For the text-containing cell, return its midpoint in [X, Y] coordinate format. 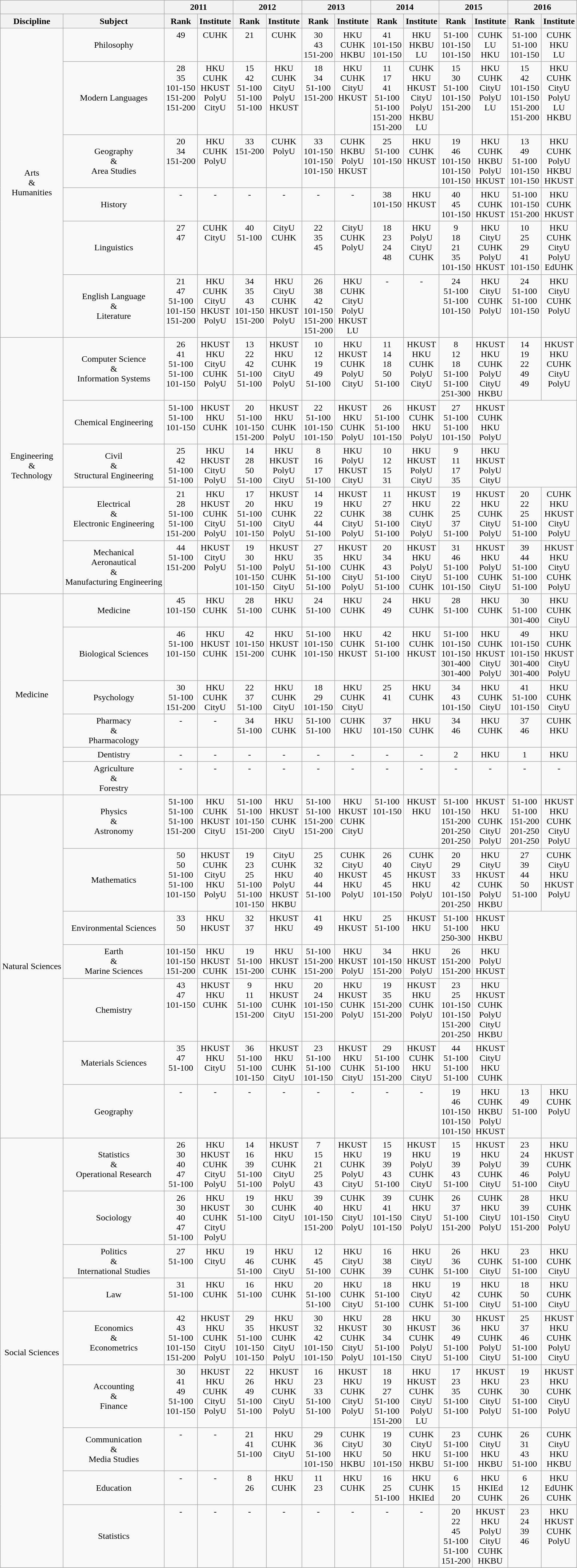
9111735 [456, 466]
293551-100101-150101-150 [250, 1338]
HKUSTHKUCityU [215, 1063]
2012 [267, 7]
Social Sciences [32, 1353]
154251-10051-10051-100 [250, 98]
51-10051-100151-200201-250201-250 [525, 822]
18192751-10051-100151-200 [387, 1396]
Electrical&Electronic Engineering [114, 514]
HKUCUHKCityUPolyULUHKBU [559, 98]
2016 [543, 7]
1114185051-100 [387, 369]
Subject [114, 21]
CUHKLUHKU [490, 45]
2751-100 [181, 1261]
4347101-150 [181, 1010]
4051-100 [250, 248]
51-100151-200151-200 [318, 961]
4451-10051-10051-100 [456, 1063]
Statistics&Operational Research [114, 1164]
254251-10051-100 [181, 466]
163839 [387, 1261]
HKUCUHKHKIEd [421, 1488]
185051-100 [525, 1295]
314651-10051-100101-150 [456, 567]
505051-10051-100101-150 [181, 879]
19233051-10051-100 [525, 1396]
223751-100 [250, 697]
51-100101-150151-200201-250201-250 [456, 822]
424351-100101-150151-200 [181, 1338]
HKUSTHKUHKBU [490, 928]
51-10051-10051-100151-200 [181, 822]
30414951-100101-150 [181, 1396]
2251-100101-150101-150 [318, 422]
Physics&Astronomy [114, 822]
1012194951-100 [318, 369]
3746 [525, 731]
19232551-10051-100101-150 [250, 879]
214151-100 [250, 1449]
2739445051-100 [525, 879]
134951-100101-150101-150 [525, 161]
HKUCityUHKUSTCUHKPolyUHKBU [490, 879]
21 [250, 45]
Sociology [114, 1218]
HKUCUHKPolyUHKBUHKUST [559, 161]
134951-100 [525, 1111]
HKUPolyUCityUCUHK [421, 248]
34101-150151-200 [387, 961]
11273851-10051-100 [387, 514]
193050101-150 [387, 1449]
33101-150101-150101-150 [318, 161]
HKUHKBULU [421, 45]
153051-100101-150151-200 [456, 98]
HKUSTHKUPolyUCityUCUHK [421, 567]
History [114, 204]
3043151-200 [318, 45]
172051-10051-100101-150 [250, 514]
HKUEdUHKCUHK [559, 1488]
1123 [318, 1488]
715212543 [318, 1164]
1935151-200151-200 [387, 1010]
2951-10051-100151-200 [387, 1063]
HKUCUHKCityUHKUST [353, 98]
51-100101-150101-150301-400301-400 [456, 654]
Geography&Area Studies [114, 161]
CUHKCityUHKUHKUSTPolyU [559, 879]
Dentistry [114, 754]
MechanicalAeronautical&Manufacturing Engineering [114, 567]
HKUCUHKCityUHKUSTPolyU [215, 306]
2451-100 [318, 611]
2324394651-100 [525, 1164]
HKUCUHKHKUSTCityU [215, 822]
51-100101-150151-200 [525, 204]
4251-10051-100 [387, 654]
CUHKHKBUPolyUHKUST [353, 161]
HKUSTCityUHKUCUHK [490, 1063]
37101-150 [387, 731]
Accounting&Finance [114, 1396]
26314351-100 [525, 1449]
Communication&Media Studies [114, 1449]
9182135101-150 [456, 248]
2751-10051-100101-150 [456, 422]
4151-100101-150 [525, 697]
2839101-150151-200 [525, 1218]
212851-10051-100151-200 [181, 514]
1922253751-100 [456, 514]
Politics&International Studies [114, 1261]
Chemical Engineering [114, 422]
2024101-150151-200 [318, 1010]
28303451-100101-150 [387, 1338]
Discipline [32, 21]
CUHKHKUHKUSTCityUPolyU [559, 514]
Arts&Humanities [32, 183]
Materials Sciences [114, 1063]
13224251-10051-100 [250, 369]
17233551-10051-100 [456, 1396]
Computer Science&Information Systems [114, 369]
10121531 [387, 466]
293651-100101-150 [318, 1449]
303242101-150101-150 [318, 1338]
HKUCityU [215, 1261]
3446 [456, 731]
CityUCUHKHKUPolyUHKUSTHKBU [284, 879]
Pharmacy&Pharmacology [114, 731]
38101-150 [387, 204]
Psychology [114, 697]
11174151-10051-100151-200151-200 [387, 98]
45101-150 [181, 611]
HKUCityUCUHKHKUSTPolyU [284, 306]
194651-100 [250, 1261]
2015 [474, 7]
10252941101-150 [525, 248]
61520 [456, 1488]
26404545101-150 [387, 879]
101-150101-150151-200 [181, 961]
3051-100301-400 [525, 611]
223545 [318, 248]
273551-10051-10051-100 [318, 567]
2551-100101-150 [387, 161]
41101-150101-150 [387, 45]
HKUCUHKCityUPolyULU [490, 98]
4451-100151-200 [181, 567]
25374651-10051-100 [525, 1338]
14163951-10051-100 [250, 1164]
HKUCUHKCityUPolyUHKUST [284, 98]
HKUHKUSTCUHKPolyUCityUHKBU [490, 1010]
4045101-150 [456, 204]
Agriculture&Forestry [114, 778]
343543101-150151-200 [250, 306]
Earth&Marine Sciences [114, 961]
3051-100151-200 [181, 697]
826 [250, 1488]
2351-10051-100101-150 [318, 1063]
HKUCUHKCityUPolyU [559, 1218]
2014 [405, 7]
193051-100 [250, 1218]
2013 [336, 7]
CUHKCityU [215, 248]
193051-100101-150101-150 [250, 567]
CUHKPolyU [284, 161]
Law [114, 1295]
61226 [525, 1488]
214751-100101-150151-200 [181, 306]
263651-100 [456, 1261]
1419224949 [525, 369]
HKUCUHKHKUSTPolyUCityU [215, 98]
2651-10051-100101-150 [387, 422]
263751-100151-200 [456, 1218]
3151-100 [181, 1295]
Philosophy [114, 45]
3350 [181, 928]
16233351-10051-100 [318, 1396]
20224551-10051-100151-200 [456, 1536]
Biological Sciences [114, 654]
3237 [250, 928]
2449 [387, 611]
183451-100151-200 [318, 98]
Linguistics [114, 248]
2325101-150101-150151-200201-250 [456, 1010]
3940101-150151-200 [318, 1218]
Modern Languages [114, 98]
English Language&Literature [114, 306]
49 [181, 45]
264151-10051-100101-150 [181, 369]
22264951-10051-100 [250, 1396]
CUHKHKUHKUSTCityUPolyUHKBULU [421, 98]
51-100101-150 [387, 822]
23243946 [525, 1536]
HKUHKUSTCUHKCityUPolyULU [421, 1396]
Education [114, 1488]
20222551-10051-100 [525, 514]
2034151-200 [181, 161]
HKUSTHKUPolyUCityUCUHKHKBU [490, 1536]
2551-100 [387, 928]
HKUSTCUHKHKUCityU [421, 1063]
4149 [318, 928]
Chemistry [114, 1010]
162551-100 [387, 1488]
HKUCUHKCityUPolyUEdUHK [559, 248]
1542101-150101-150151-200151-200 [525, 98]
1951-100151-200 [250, 961]
2011 [199, 7]
2051-10051-100 [318, 1295]
Civil&Structural Engineering [114, 466]
Geography [114, 1111]
30364951-10051-100 [456, 1338]
1 [525, 754]
HKUSTHKUCUHKPolyUCityUHKBU [490, 369]
CityUCUHK [284, 248]
HKUHKIEdCUHK [490, 1488]
2835101-150151-200151-200 [181, 98]
26151-200151-200 [456, 961]
HKUSTCityUPolyU [215, 567]
1419224451-100 [318, 514]
51-10051-100151-200151-200 [318, 822]
CUHKHKULU [559, 45]
2 [456, 754]
2541 [387, 697]
91151-100151-200 [250, 1010]
HKUPolyUHKUST [490, 961]
Engineering&Technology [32, 466]
2747 [181, 248]
HKUPolyUHKUSTCityU [353, 466]
HKUCUHKCityUPolyUHKUSTLU [353, 306]
Natural Sciences [32, 966]
HKUCUHKHKBU [353, 45]
1851-10051-100 [387, 1295]
Mathematics [114, 879]
33151-200 [250, 161]
2351-10051-100 [525, 1261]
8161751-100 [318, 466]
354751-100 [181, 1063]
2532404451-100 [318, 879]
20293342101-150201-250 [456, 879]
2351-10051-10051-100 [456, 1449]
3451-100 [250, 731]
4651-100101-150 [181, 654]
194251-100 [456, 1295]
124551-100 [318, 1261]
Economics&Econometrics [114, 1338]
3941101-150101-150 [387, 1218]
394451-10051-10051-100 [525, 567]
8121851-10051-100251-300 [456, 369]
HKUHKUSTCityUPolyU [215, 466]
49101-150101-150301-400301-400 [525, 654]
Statistics [114, 1536]
42101-150151-200 [250, 654]
20344351-10051-100 [387, 567]
HKUCityUCUHKPolyUHKUST [490, 248]
18232448 [387, 248]
263842101-150151-200151-200 [318, 306]
1829101-150 [318, 697]
51-10051-100 [318, 731]
CityUCUHKPolyU [353, 248]
51-10051-100101-150151-200 [250, 822]
1651-100 [250, 1295]
HKUSTCUHKCityUHKUPolyU [215, 879]
Environmental Sciences [114, 928]
3651-10051-100101-150 [250, 1063]
2051-100101-150151-200 [250, 422]
3443101-150 [456, 697]
51-10051-100250-300 [456, 928]
14285051-100 [250, 466]
